Return [X, Y] of the center of cell containing provided text 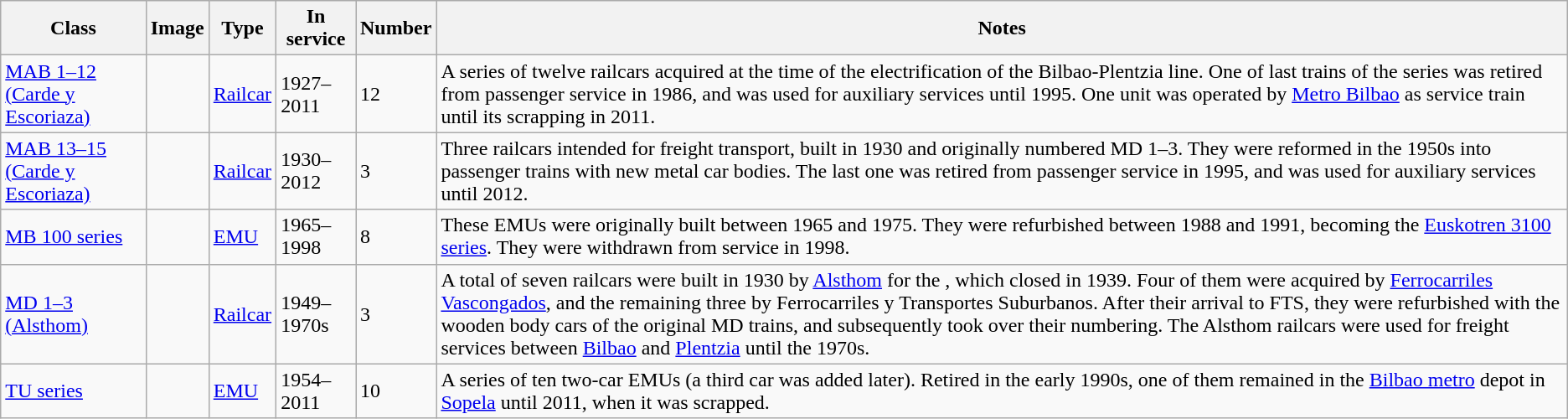
Type [242, 28]
MAB 1–12 (Carde y Escoriaza) [74, 94]
1927–2011 [317, 94]
1965–1998 [317, 236]
10 [395, 391]
MD 1–3 (Alsthom) [74, 313]
Notes [1002, 28]
1930–2012 [317, 171]
In service [317, 28]
1949–1970s [317, 313]
12 [395, 94]
MB 100 series [74, 236]
8 [395, 236]
Image [178, 28]
Class [74, 28]
Number [395, 28]
TU series [74, 391]
MAB 13–15 (Carde y Escoriaza) [74, 171]
1954–2011 [317, 391]
